Detect which cell encompasses the target text, then output its (x, y) center coordinate. 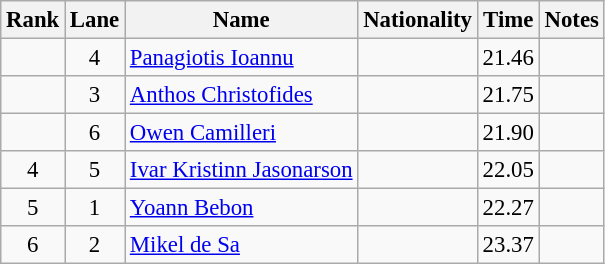
Panagiotis Ioannu (242, 58)
2 (95, 245)
21.46 (508, 58)
21.90 (508, 133)
Rank (33, 20)
Time (508, 20)
Yoann Bebon (242, 208)
Lane (95, 20)
Mikel de Sa (242, 245)
3 (95, 95)
23.37 (508, 245)
22.27 (508, 208)
Nationality (418, 20)
Owen Camilleri (242, 133)
Ivar Kristinn Jasonarson (242, 170)
1 (95, 208)
22.05 (508, 170)
Name (242, 20)
Notes (572, 20)
21.75 (508, 95)
Anthos Christofides (242, 95)
